Pinpoint the cell where the given text exists, returning its (X, Y) midpoint coordinate. 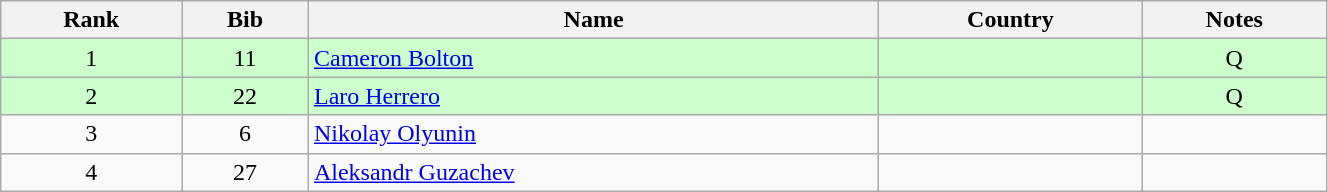
11 (246, 58)
Country (1010, 20)
Notes (1234, 20)
22 (246, 96)
Bib (246, 20)
2 (92, 96)
Laro Herrero (593, 96)
3 (92, 134)
Cameron Bolton (593, 58)
Name (593, 20)
Rank (92, 20)
1 (92, 58)
6 (246, 134)
27 (246, 172)
Aleksandr Guzachev (593, 172)
Nikolay Olyunin (593, 134)
4 (92, 172)
